From the cell containing the given text, extract its center point as (x, y) coordinate. 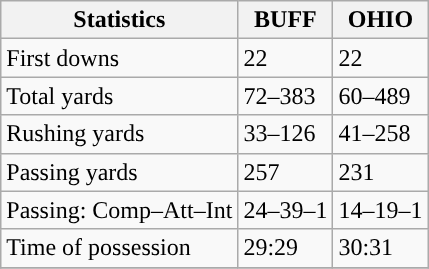
Passing: Comp–Att–Int (120, 210)
14–19–1 (380, 210)
Time of possession (120, 248)
41–258 (380, 134)
30:31 (380, 248)
257 (286, 172)
Statistics (120, 20)
Rushing yards (120, 134)
OHIO (380, 20)
60–489 (380, 96)
33–126 (286, 134)
Total yards (120, 96)
First downs (120, 58)
Passing yards (120, 172)
BUFF (286, 20)
24–39–1 (286, 210)
29:29 (286, 248)
231 (380, 172)
72–383 (286, 96)
